Locate the cell with the specified text and output its [X, Y] center coordinate. 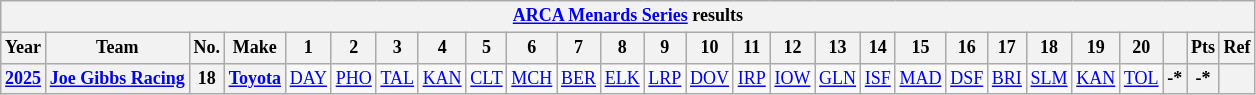
BRI [1008, 78]
10 [710, 48]
CLT [486, 78]
2025 [24, 78]
Toyota [254, 78]
5 [486, 48]
Make [254, 48]
ISF [878, 78]
19 [1096, 48]
11 [752, 48]
DOV [710, 78]
2 [354, 48]
Year [24, 48]
PHO [354, 78]
15 [920, 48]
4 [442, 48]
TAL [397, 78]
GLN [838, 78]
IRP [752, 78]
Pts [1204, 48]
7 [579, 48]
Joe Gibbs Racing [117, 78]
DSF [967, 78]
14 [878, 48]
IOW [792, 78]
1 [308, 48]
3 [397, 48]
BER [579, 78]
12 [792, 48]
DAY [308, 78]
17 [1008, 48]
ARCA Menards Series results [628, 16]
Team [117, 48]
Ref [1237, 48]
13 [838, 48]
LRP [665, 78]
16 [967, 48]
No. [206, 48]
TOL [1142, 78]
MAD [920, 78]
MCH [532, 78]
20 [1142, 48]
ELK [622, 78]
8 [622, 48]
9 [665, 48]
SLM [1049, 78]
6 [532, 48]
